Detect which cell encompasses the target text, then output its [X, Y] center coordinate. 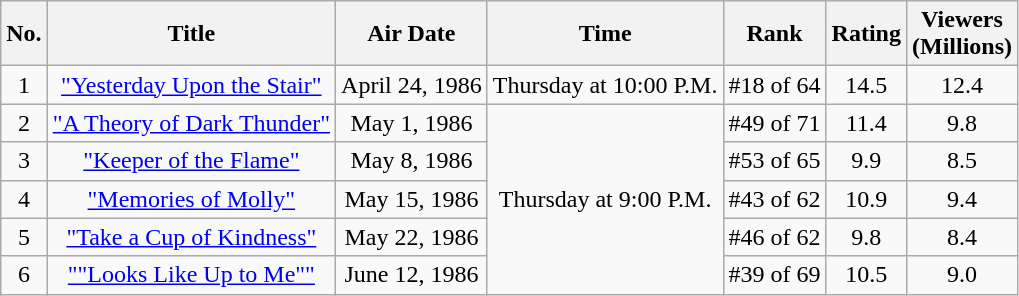
Rank [774, 34]
10.9 [866, 199]
4 [24, 199]
Air Date [412, 34]
8.4 [962, 237]
9.0 [962, 275]
May 15, 1986 [412, 199]
"Keeper of the Flame" [191, 161]
"Yesterday Upon the Stair" [191, 85]
May 22, 1986 [412, 237]
April 24, 1986 [412, 85]
June 12, 1986 [412, 275]
#43 of 62 [774, 199]
May 1, 1986 [412, 123]
Rating [866, 34]
"A Theory of Dark Thunder" [191, 123]
#18 of 64 [774, 85]
""Looks Like Up to Me"" [191, 275]
"Take a Cup of Kindness" [191, 237]
12.4 [962, 85]
11.4 [866, 123]
Thursday at 10:00 P.M. [605, 85]
No. [24, 34]
5 [24, 237]
Thursday at 9:00 P.M. [605, 199]
#46 of 62 [774, 237]
May 8, 1986 [412, 161]
Viewers (Millions) [962, 34]
3 [24, 161]
"Memories of Molly" [191, 199]
1 [24, 85]
Time [605, 34]
Title [191, 34]
6 [24, 275]
#49 of 71 [774, 123]
9.4 [962, 199]
#39 of 69 [774, 275]
8.5 [962, 161]
10.5 [866, 275]
#53 of 65 [774, 161]
2 [24, 123]
9.9 [866, 161]
14.5 [866, 85]
